For the text-containing cell, return its midpoint in [X, Y] coordinate format. 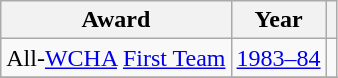
All-WCHA First Team [116, 58]
Award [116, 20]
1983–84 [278, 58]
Year [278, 20]
